Locate the cell with the specified text and output its (x, y) center coordinate. 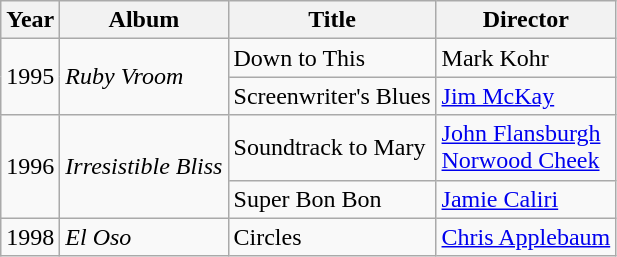
1998 (30, 237)
Irresistible Bliss (144, 166)
John FlansburghNorwood Cheek (526, 148)
Jim McKay (526, 96)
Director (526, 20)
Album (144, 20)
El Oso (144, 237)
Year (30, 20)
Super Bon Bon (332, 199)
Chris Applebaum (526, 237)
Soundtrack to Mary (332, 148)
Ruby Vroom (144, 77)
Jamie Caliri (526, 199)
Screenwriter's Blues (332, 96)
1995 (30, 77)
Down to This (332, 58)
Title (332, 20)
Circles (332, 237)
1996 (30, 166)
Mark Kohr (526, 58)
